Return (x, y) of the center of cell containing provided text 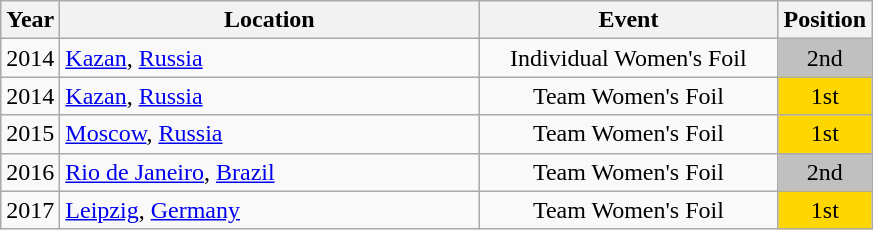
Year (30, 20)
Position (825, 20)
Rio de Janeiro, Brazil (270, 172)
Leipzig, Germany (270, 210)
Individual Women's Foil (628, 58)
Moscow, Russia (270, 134)
2017 (30, 210)
Event (628, 20)
2015 (30, 134)
Location (270, 20)
2016 (30, 172)
